Return [x, y] of the center of cell containing provided text 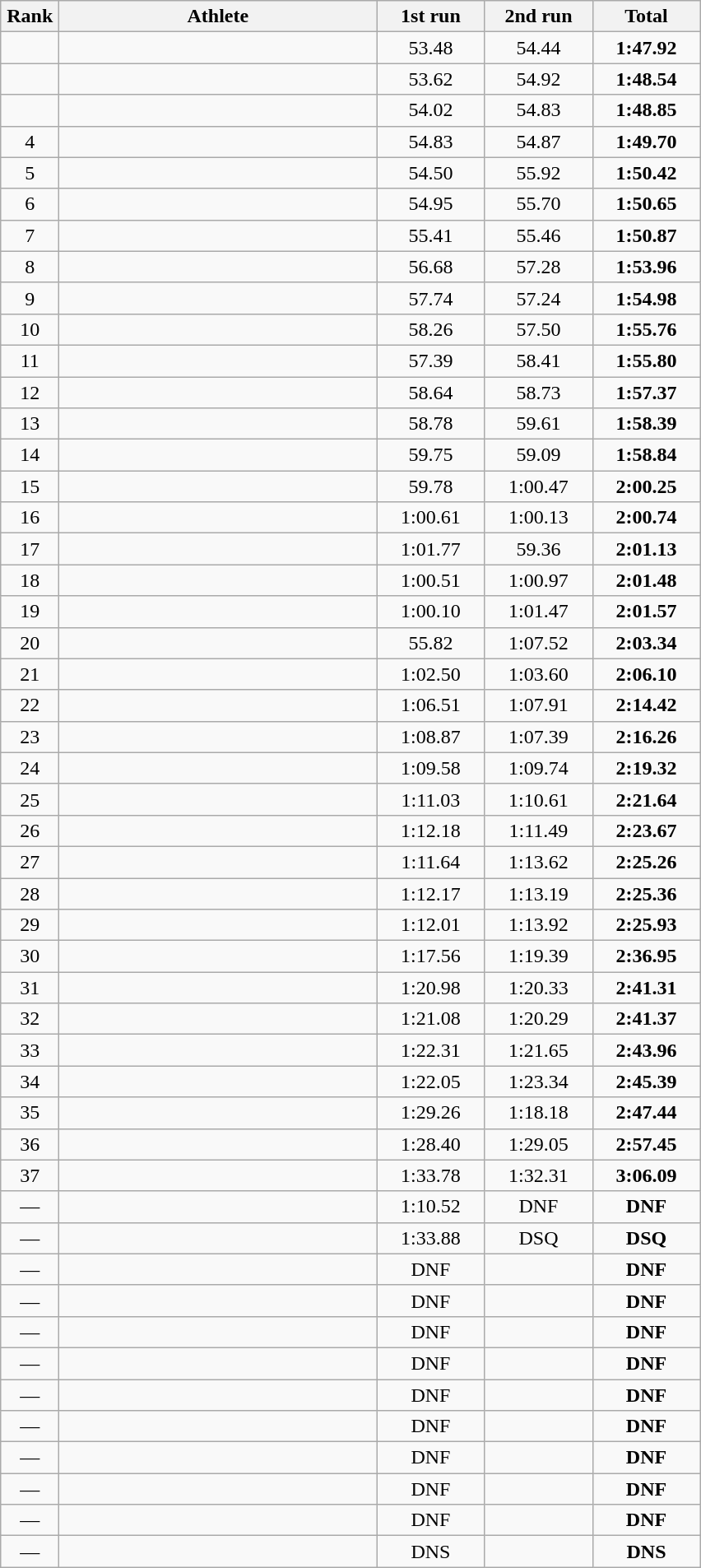
1:20.29 [538, 1019]
37 [30, 1175]
8 [30, 267]
1:23.34 [538, 1082]
1:13.62 [538, 862]
1:07.91 [538, 705]
1:00.47 [538, 486]
15 [30, 486]
1:19.39 [538, 956]
1:06.51 [431, 705]
1:02.50 [431, 674]
58.64 [431, 393]
Athlete [218, 16]
58.73 [538, 393]
1:01.77 [431, 549]
1:07.39 [538, 737]
2:43.96 [647, 1050]
31 [30, 988]
22 [30, 705]
2:01.57 [647, 612]
2:57.45 [647, 1144]
1:11.49 [538, 831]
1:20.98 [431, 988]
1:58.84 [647, 455]
55.70 [538, 204]
12 [30, 393]
1:00.10 [431, 612]
54.95 [431, 204]
1:03.60 [538, 674]
1:09.58 [431, 768]
1:55.80 [647, 361]
29 [30, 925]
1:28.40 [431, 1144]
17 [30, 549]
13 [30, 424]
1:12.17 [431, 893]
11 [30, 361]
2:23.67 [647, 831]
35 [30, 1113]
1:33.88 [431, 1238]
25 [30, 799]
53.62 [431, 79]
54.87 [538, 142]
1:48.54 [647, 79]
58.78 [431, 424]
53.48 [431, 48]
1:07.52 [538, 643]
23 [30, 737]
2:25.93 [647, 925]
1:00.51 [431, 580]
55.92 [538, 173]
1:10.61 [538, 799]
2:01.48 [647, 580]
54.92 [538, 79]
1:11.64 [431, 862]
2:21.64 [647, 799]
2:14.42 [647, 705]
3:06.09 [647, 1175]
1:11.03 [431, 799]
59.09 [538, 455]
1:55.76 [647, 329]
55.46 [538, 235]
1:22.05 [431, 1082]
2:00.74 [647, 518]
1:22.31 [431, 1050]
14 [30, 455]
54.50 [431, 173]
Total [647, 16]
7 [30, 235]
28 [30, 893]
2:03.34 [647, 643]
26 [30, 831]
1:33.78 [431, 1175]
57.28 [538, 267]
1:10.52 [431, 1207]
59.75 [431, 455]
59.61 [538, 424]
2:16.26 [647, 737]
18 [30, 580]
54.02 [431, 110]
1:58.39 [647, 424]
2:01.13 [647, 549]
34 [30, 1082]
16 [30, 518]
59.78 [431, 486]
1:13.19 [538, 893]
1:12.01 [431, 925]
1:50.87 [647, 235]
6 [30, 204]
56.68 [431, 267]
54.44 [538, 48]
2:06.10 [647, 674]
1:47.92 [647, 48]
5 [30, 173]
57.39 [431, 361]
36 [30, 1144]
1:12.18 [431, 831]
2:25.26 [647, 862]
2:00.25 [647, 486]
2:47.44 [647, 1113]
1:00.61 [431, 518]
57.74 [431, 298]
2:41.37 [647, 1019]
9 [30, 298]
1:18.18 [538, 1113]
2:25.36 [647, 893]
21 [30, 674]
1:50.42 [647, 173]
1:54.98 [647, 298]
1:49.70 [647, 142]
1:01.47 [538, 612]
57.24 [538, 298]
1:50.65 [647, 204]
4 [30, 142]
20 [30, 643]
2:45.39 [647, 1082]
2:19.32 [647, 768]
58.41 [538, 361]
1:00.97 [538, 580]
19 [30, 612]
1:20.33 [538, 988]
1:32.31 [538, 1175]
24 [30, 768]
1:21.65 [538, 1050]
Rank [30, 16]
1:53.96 [647, 267]
57.50 [538, 329]
1:00.13 [538, 518]
2nd run [538, 16]
1:48.85 [647, 110]
1:17.56 [431, 956]
1:13.92 [538, 925]
58.26 [431, 329]
32 [30, 1019]
55.82 [431, 643]
1:21.08 [431, 1019]
2:36.95 [647, 956]
55.41 [431, 235]
1:57.37 [647, 393]
1:09.74 [538, 768]
2:41.31 [647, 988]
1st run [431, 16]
27 [30, 862]
59.36 [538, 549]
33 [30, 1050]
10 [30, 329]
30 [30, 956]
1:29.26 [431, 1113]
1:08.87 [431, 737]
1:29.05 [538, 1144]
